Output the [X, Y] coordinate of the center of the cell containing the given text.  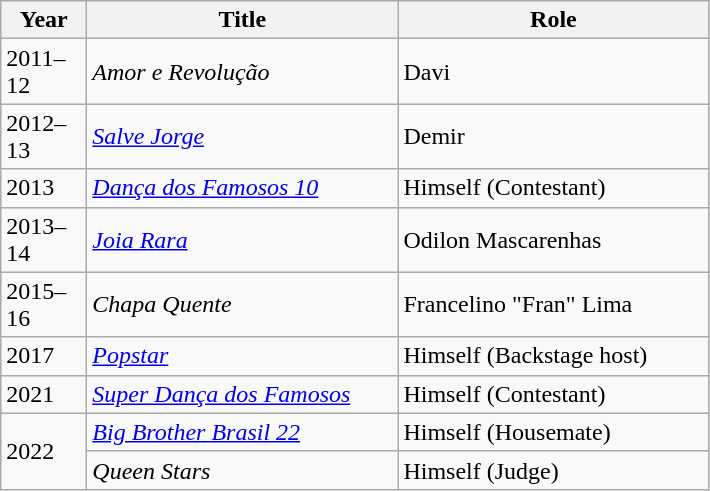
Demir [554, 136]
Role [554, 20]
Salve Jorge [242, 136]
2011–12 [44, 72]
Queen Stars [242, 470]
Odilon Mascarenhas [554, 240]
Super Dança dos Famosos [242, 394]
Title [242, 20]
Davi [554, 72]
Himself (Housemate) [554, 432]
2015–16 [44, 304]
Chapa Quente [242, 304]
Year [44, 20]
Popstar [242, 356]
Dança dos Famosos 10 [242, 188]
2017 [44, 356]
2021 [44, 394]
Big Brother Brasil 22 [242, 432]
2013 [44, 188]
2012–13 [44, 136]
Himself (Backstage host) [554, 356]
Himself (Judge) [554, 470]
Francelino "Fran" Lima [554, 304]
Amor e Revolução [242, 72]
Joia Rara [242, 240]
2013–14 [44, 240]
2022 [44, 451]
